Output the (X, Y) coordinate of the center of the cell containing the given text.  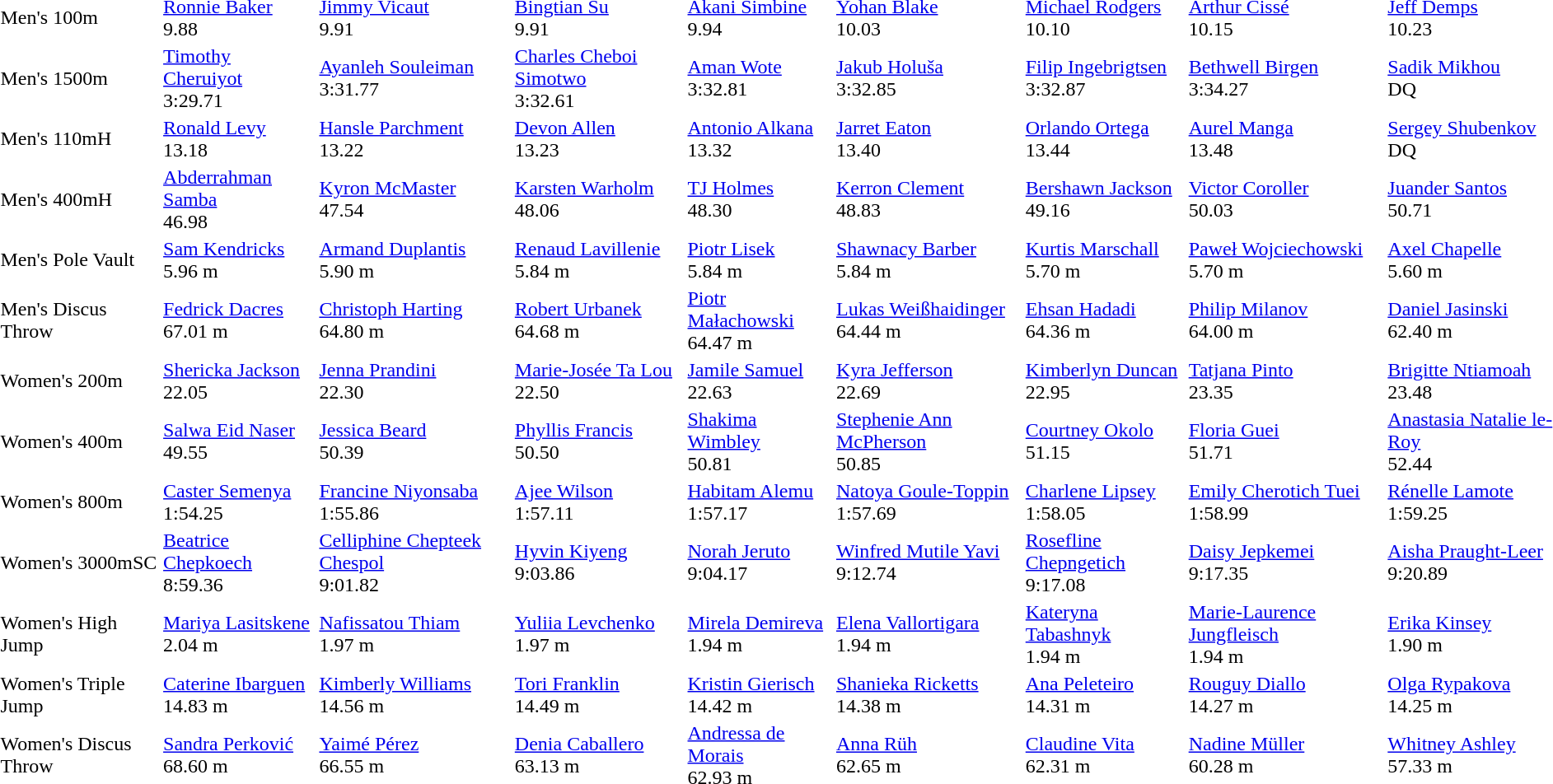
Piotr Lisek 5.84 m (760, 260)
Caster Semenya 1:54.25 (239, 502)
Shanieka Ricketts 14.38 m (928, 695)
Salwa Eid Naser 49.55 (239, 441)
Nafissatou Thiam 1.97 m (414, 634)
TJ Holmes 48.30 (760, 199)
Mariya Lasitskene 2.04 m (239, 634)
Christoph Harting 64.80 m (414, 320)
Hyvin Kiyeng 9:03.86 (598, 562)
Natoya Goule-Toppin 1:57.69 (928, 502)
Antonio Alkana 13.32 (760, 138)
Lukas Weißhaidinger 64.44 m (928, 320)
Ehsan Hadadi 64.36 m (1104, 320)
Kimberly Williams 14.56 m (414, 695)
Yuliia Levchenko 1.97 m (598, 634)
Shericka Jackson 22.05 (239, 380)
Celliphine Chepteek Chespol 9:01.82 (414, 562)
Rosefline Chepngetich 9:17.08 (1104, 562)
Bethwell Birgen 3:34.27 (1285, 78)
Jarret Eaton 13.40 (928, 138)
Jamile Samuel 22.63 (760, 380)
Aman Wote 3:32.81 (760, 78)
Floria Guei 51.71 (1285, 441)
Stephenie Ann McPherson 50.85 (928, 441)
Filip Ingebrigtsen 3:32.87 (1104, 78)
Shakima Wimbley 50.81 (760, 441)
Ajee Wilson 1:57.11 (598, 502)
Kristin Gierisch 14.42 m (760, 695)
Ana Peleteiro 14.31 m (1104, 695)
Paweł Wojciechowski 5.70 m (1285, 260)
Renaud Lavillenie 5.84 m (598, 260)
Tori Franklin 14.49 m (598, 695)
Robert Urbanek 64.68 m (598, 320)
Jessica Beard 50.39 (414, 441)
Kyra Jefferson 22.69 (928, 380)
Marie-Josée Ta Lou 22.50 (598, 380)
Philip Milanov 64.00 m (1285, 320)
Abderrahman Samba 46.98 (239, 199)
Armand Duplantis 5.90 m (414, 260)
Timothy Cheruiyot 3:29.71 (239, 78)
Charles Cheboi Simotwo 3:32.61 (598, 78)
Karsten Warholm 48.06 (598, 199)
Aurel Manga 13.48 (1285, 138)
Kateryna Tabashnyk 1.94 m (1104, 634)
Tatjana Pinto 23.35 (1285, 380)
Francine Niyonsaba 1:55.86 (414, 502)
Courtney Okolo 51.15 (1104, 441)
Victor Coroller 50.03 (1285, 199)
Piotr Małachowski 64.47 m (760, 320)
Kerron Clement 48.83 (928, 199)
Emily Cherotich Tuei 1:58.99 (1285, 502)
Marie-Laurence Jungfleisch 1.94 m (1285, 634)
Devon Allen 13.23 (598, 138)
Mirela Demireva 1.94 m (760, 634)
Rouguy Diallo 14.27 m (1285, 695)
Beatrice Chepkoech 8:59.36 (239, 562)
Winfred Mutile Yavi 9:12.74 (928, 562)
Ronald Levy 13.18 (239, 138)
Fedrick Dacres 67.01 m (239, 320)
Bershawn Jackson 49.16 (1104, 199)
Phyllis Francis 50.50 (598, 441)
Kyron McMaster 47.54 (414, 199)
Sam Kendricks 5.96 m (239, 260)
Charlene Lipsey 1:58.05 (1104, 502)
Shawnacy Barber 5.84 m (928, 260)
Daisy Jepkemei 9:17.35 (1285, 562)
Jakub Holuša 3:32.85 (928, 78)
Norah Jeruto 9:04.17 (760, 562)
Jenna Prandini 22.30 (414, 380)
Hansle Parchment 13.22 (414, 138)
Kimberlyn Duncan 22.95 (1104, 380)
Ayanleh Souleiman 3:31.77 (414, 78)
Orlando Ortega 13.44 (1104, 138)
Habitam Alemu 1:57.17 (760, 502)
Kurtis Marschall 5.70 m (1104, 260)
Caterine Ibarguen 14.83 m (239, 695)
Elena Vallortigara 1.94 m (928, 634)
